From the cell containing the given text, extract its center point as (X, Y) coordinate. 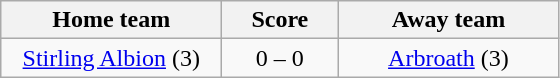
Arbroath (3) (448, 58)
0 – 0 (280, 58)
Home team (112, 20)
Away team (448, 20)
Stirling Albion (3) (112, 58)
Score (280, 20)
